Locate the cell with the specified text and output its [x, y] center coordinate. 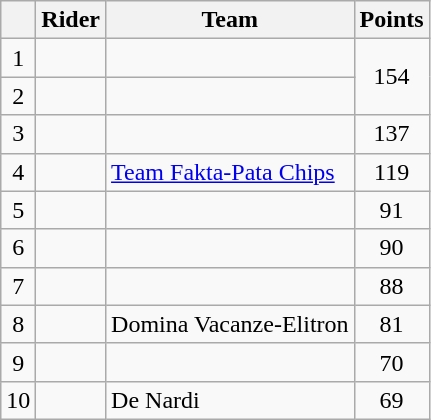
Rider [71, 20]
88 [392, 286]
Team [230, 20]
137 [392, 134]
3 [18, 134]
Domina Vacanze-Elitron [230, 324]
4 [18, 172]
10 [18, 400]
69 [392, 400]
9 [18, 362]
90 [392, 248]
154 [392, 77]
Points [392, 20]
119 [392, 172]
91 [392, 210]
De Nardi [230, 400]
Team Fakta-Pata Chips [230, 172]
6 [18, 248]
7 [18, 286]
70 [392, 362]
5 [18, 210]
8 [18, 324]
1 [18, 58]
2 [18, 96]
81 [392, 324]
